Locate the cell with the specified text and output its (X, Y) center coordinate. 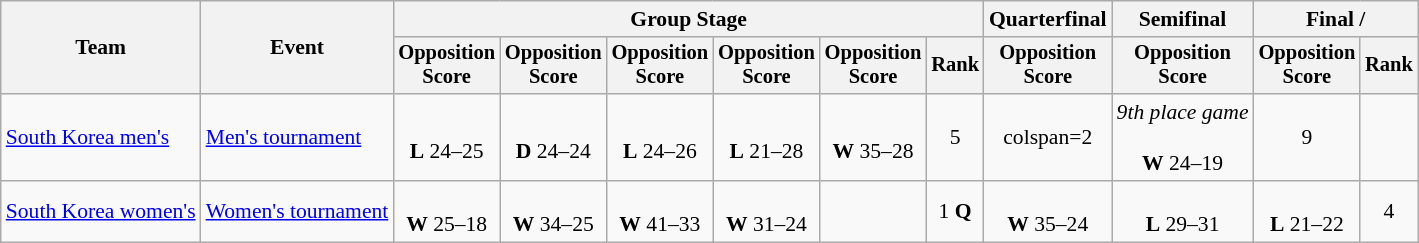
Event (298, 48)
L 21–22 (1308, 212)
D 24–24 (554, 138)
Team (101, 48)
9th place gameW 24–19 (1183, 138)
W 31–24 (766, 212)
W 35–24 (1048, 212)
Quarterfinal (1048, 19)
Men's tournament (298, 138)
L 24–25 (446, 138)
South Korea men's (101, 138)
9 (1308, 138)
L 21–28 (766, 138)
W 34–25 (554, 212)
W 25–18 (446, 212)
5 (955, 138)
4 (1389, 212)
W 35–28 (874, 138)
Semifinal (1183, 19)
1 Q (955, 212)
W 41–33 (660, 212)
L 24–26 (660, 138)
South Korea women's (101, 212)
Women's tournament (298, 212)
L 29–31 (1183, 212)
Group Stage (688, 19)
Final / (1336, 19)
colspan=2 (1048, 138)
